Scan for the cell matching the given text and deliver its [x, y] coordinate at center. 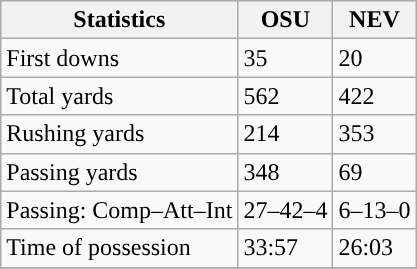
6–13–0 [374, 210]
20 [374, 58]
27–42–4 [286, 210]
Passing: Comp–Att–Int [120, 210]
Total yards [120, 96]
214 [286, 134]
NEV [374, 20]
562 [286, 96]
422 [374, 96]
69 [374, 172]
Passing yards [120, 172]
Rushing yards [120, 134]
Time of possession [120, 248]
OSU [286, 20]
348 [286, 172]
33:57 [286, 248]
Statistics [120, 20]
35 [286, 58]
26:03 [374, 248]
353 [374, 134]
First downs [120, 58]
